Detect which cell encompasses the target text, then output its [X, Y] center coordinate. 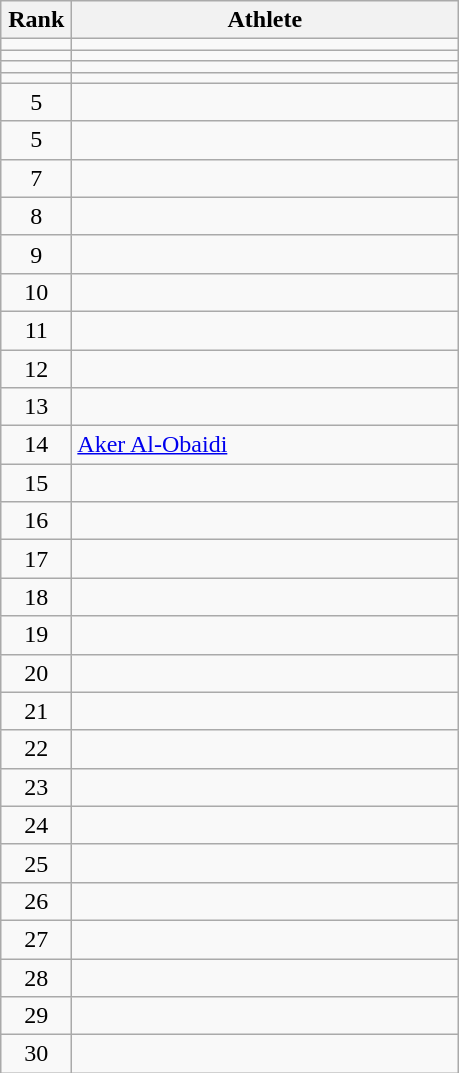
10 [36, 292]
20 [36, 673]
15 [36, 483]
Aker Al-Obaidi [265, 445]
11 [36, 330]
23 [36, 787]
25 [36, 863]
29 [36, 1016]
17 [36, 559]
22 [36, 749]
Rank [36, 20]
14 [36, 445]
21 [36, 711]
30 [36, 1054]
8 [36, 216]
7 [36, 178]
9 [36, 254]
26 [36, 901]
13 [36, 407]
19 [36, 635]
12 [36, 369]
27 [36, 939]
Athlete [265, 20]
28 [36, 977]
16 [36, 521]
24 [36, 825]
18 [36, 597]
